Detect which cell encompasses the target text, then output its [x, y] center coordinate. 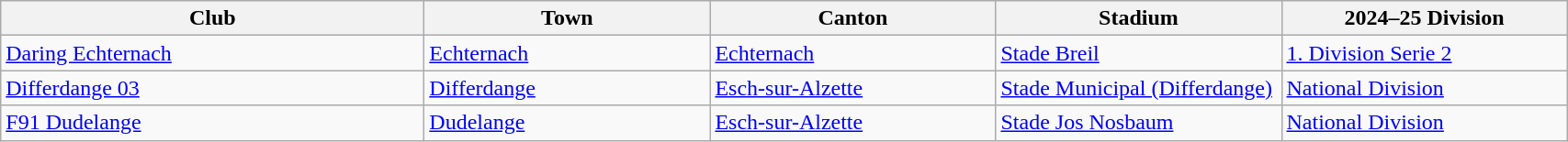
F91 Dudelange [213, 123]
Stade Jos Nosbaum [1139, 123]
Differdange 03 [213, 88]
Stadium [1139, 18]
Town [568, 18]
2024–25 Division [1424, 18]
Differdange [568, 88]
Dudelange [568, 123]
1. Division Serie 2 [1424, 53]
Stade Breil [1139, 53]
Canton [852, 18]
Club [213, 18]
Stade Municipal (Differdange) [1139, 88]
Daring Echternach [213, 53]
